Provide the (X, Y) coordinate of the cell's center where the given text is located.  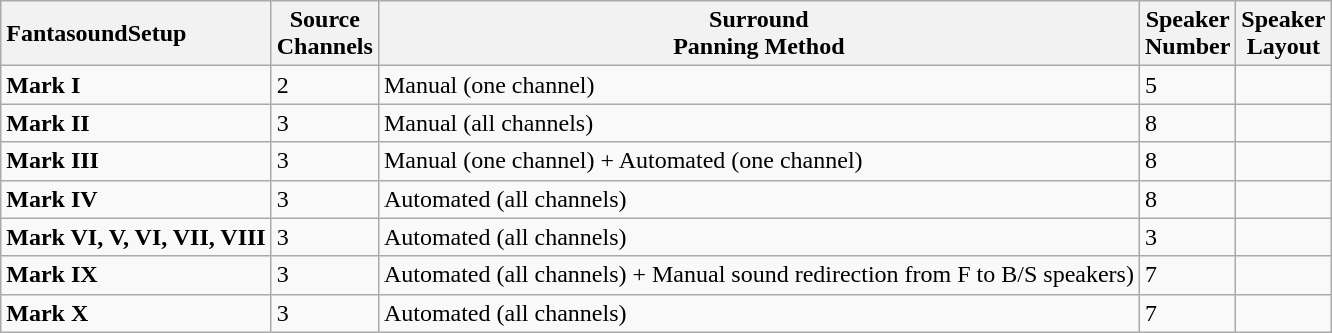
Mark II (136, 123)
Mark I (136, 85)
SpeakerNumber (1187, 34)
Mark IX (136, 275)
Manual (all channels) (758, 123)
Automated (all channels) + Manual sound redirection from F to B/S speakers) (758, 275)
Mark III (136, 161)
Manual (one channel) + Automated (one channel) (758, 161)
Manual (one channel) (758, 85)
5 (1187, 85)
Mark VI, V, VI, VII, VIII (136, 237)
FantasoundSetup (136, 34)
SpeakerLayout (1284, 34)
Mark IV (136, 199)
Mark X (136, 313)
SourceChannels (324, 34)
2 (324, 85)
SurroundPanning Method (758, 34)
